Output the (x, y) coordinate of the center of the cell containing the given text.  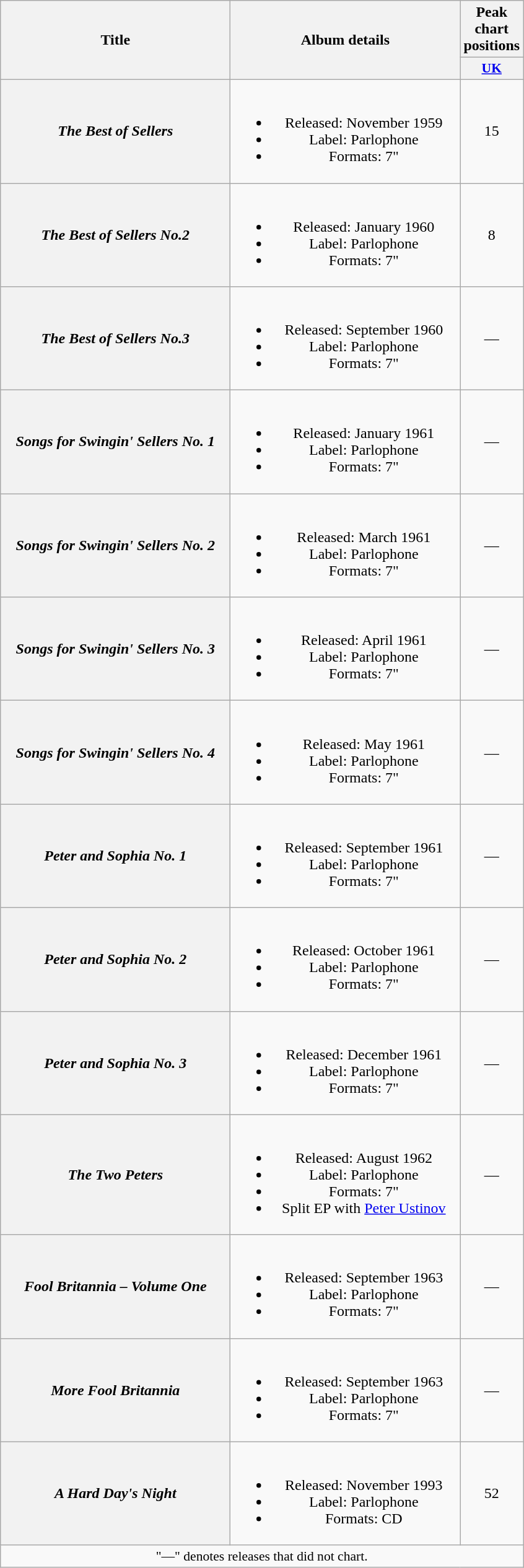
Songs for Swingin' Sellers No. 4 (115, 752)
Album details (346, 40)
A Hard Day's Night (115, 1493)
8 (492, 235)
UK (492, 69)
Released: November 1959Label: ParlophoneFormats: 7" (346, 131)
Released: December 1961Label: ParlophoneFormats: 7" (346, 1063)
Peter and Sophia No. 3 (115, 1063)
Released: September 1960Label: ParlophoneFormats: 7" (346, 338)
Released: October 1961Label: ParlophoneFormats: 7" (346, 959)
Peak chart positions (492, 29)
52 (492, 1493)
Released: November 1993Label: ParlophoneFormats: CD (346, 1493)
Released: March 1961Label: ParlophoneFormats: 7" (346, 545)
Peter and Sophia No. 2 (115, 959)
15 (492, 131)
Released: April 1961Label: ParlophoneFormats: 7" (346, 649)
Released: May 1961Label: ParlophoneFormats: 7" (346, 752)
Released: January 1960Label: ParlophoneFormats: 7" (346, 235)
Released: January 1961Label: ParlophoneFormats: 7" (346, 442)
Peter and Sophia No. 1 (115, 856)
The Best of Sellers No.2 (115, 235)
Released: September 1961Label: ParlophoneFormats: 7" (346, 856)
Title (115, 40)
More Fool Britannia (115, 1390)
Songs for Swingin' Sellers No. 3 (115, 649)
Songs for Swingin' Sellers No. 1 (115, 442)
"—" denotes releases that did not chart. (262, 1556)
The Best of Sellers No.3 (115, 338)
The Two Peters (115, 1175)
Fool Britannia – Volume One (115, 1286)
Songs for Swingin' Sellers No. 2 (115, 545)
Released: August 1962Label: ParlophoneFormats: 7"Split EP with Peter Ustinov (346, 1175)
The Best of Sellers (115, 131)
